From the cell containing the given text, extract its center point as (x, y) coordinate. 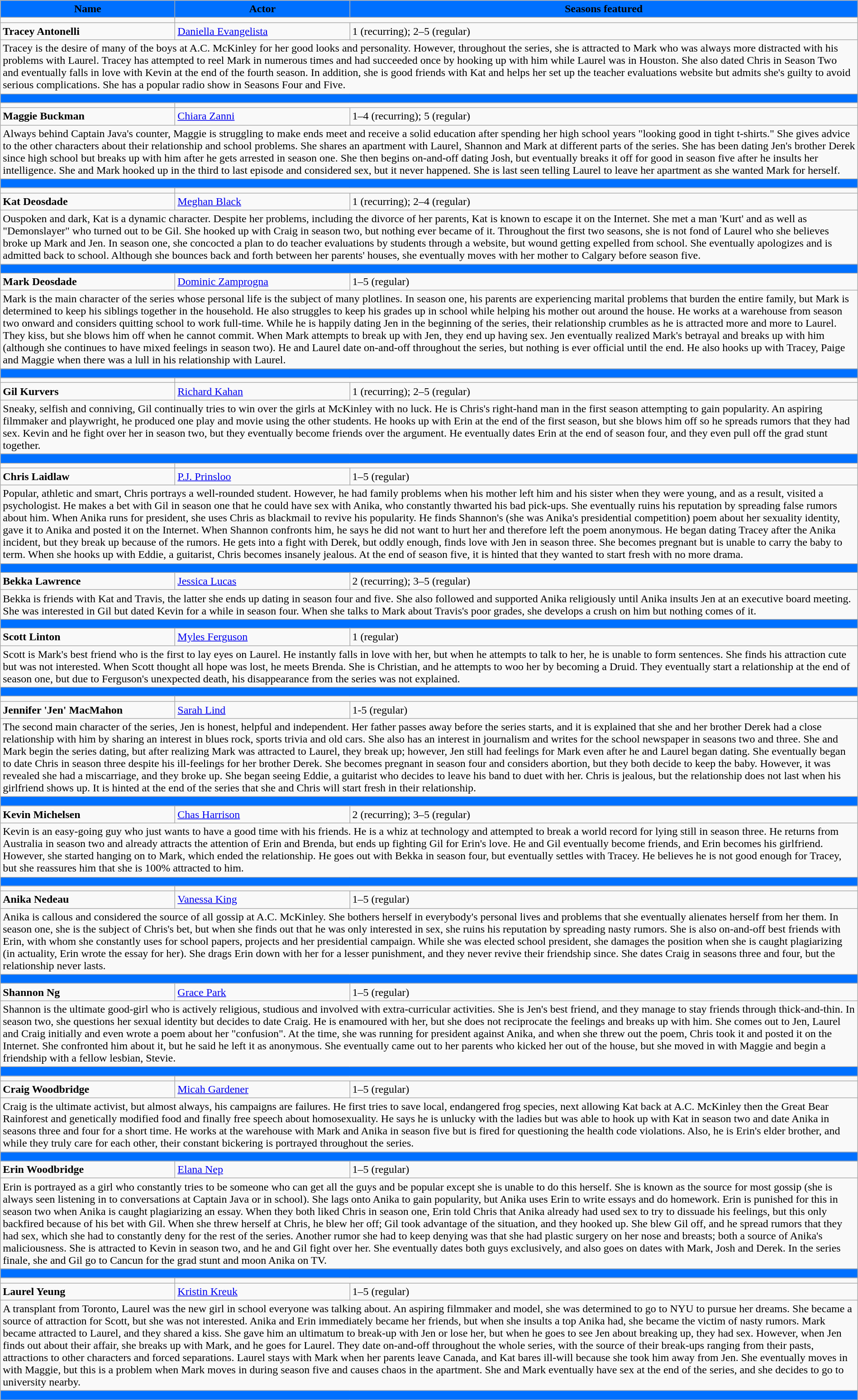
Chris Laidlaw (88, 476)
Tracey Antonelli (88, 31)
Daniella Evangelista (262, 31)
Dominic Zamprogna (262, 282)
Seasons featured (604, 9)
Scott Linton (88, 637)
Laurel Yeung (88, 1291)
Mark Deosdade (88, 282)
Sarah Lind (262, 710)
Richard Kahan (262, 391)
Myles Ferguson (262, 637)
Shannon Ng (88, 992)
Grace Park (262, 992)
1-5 (regular) (604, 710)
Kristin Kreuk (262, 1291)
Kat Deosdade (88, 201)
Meghan Black (262, 201)
Jessica Lucas (262, 581)
Gil Kurvers (88, 391)
1 (regular) (604, 637)
Elana Nep (262, 1170)
Chas Harrison (262, 814)
Micah Gardener (262, 1090)
Kevin Michelsen (88, 814)
Maggie Buckman (88, 116)
1 (recurring); 2–4 (regular) (604, 201)
Chiara Zanni (262, 116)
P.J. Prinsloo (262, 476)
Actor (262, 9)
Vanessa King (262, 900)
Erin Woodbridge (88, 1170)
Jennifer 'Jen' MacMahon (88, 710)
Bekka Lawrence (88, 581)
Name (88, 9)
Craig Woodbridge (88, 1090)
1–4 (recurring); 5 (regular) (604, 116)
Anika Nedeau (88, 900)
